For the text-containing cell, return its midpoint in [x, y] coordinate format. 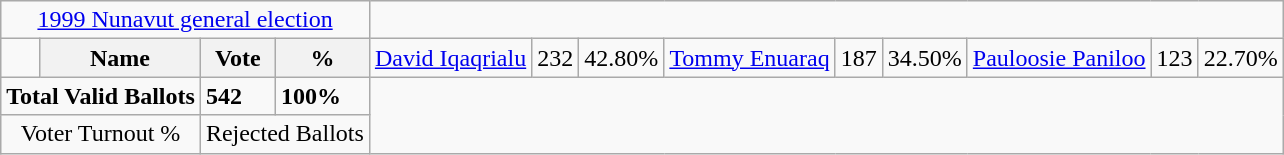
Rejected Ballots [284, 134]
22.70% [1240, 58]
232 [556, 58]
David Iqaqrialu [450, 58]
1999 Nunavut general election [186, 20]
542 [238, 96]
187 [858, 58]
42.80% [622, 58]
Pauloosie Paniloo [1059, 58]
100% [322, 96]
Voter Turnout % [101, 134]
% [322, 58]
34.50% [924, 58]
Vote [238, 58]
123 [1174, 58]
Tommy Enuaraq [750, 58]
Name [120, 58]
Total Valid Ballots [101, 96]
